Scan for the cell matching the given text and deliver its (X, Y) coordinate at center. 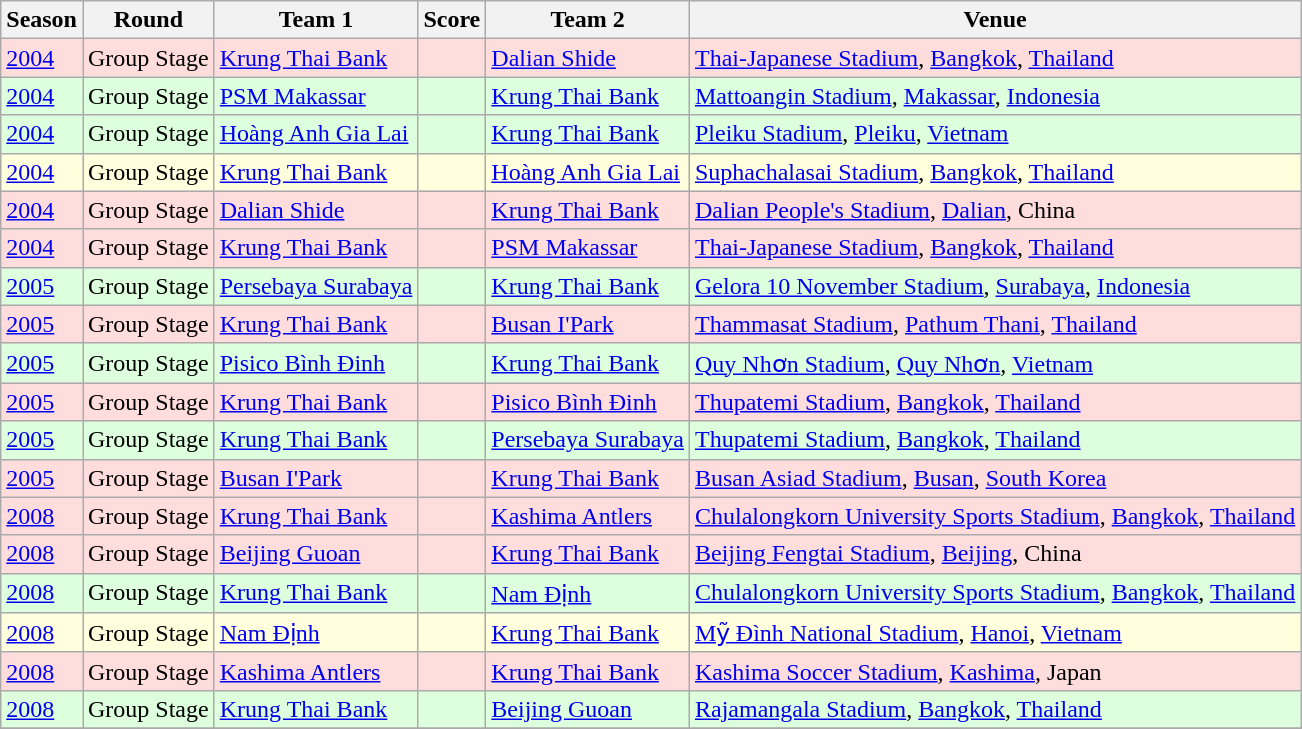
Dalian People's Stadium, Dalian, China (994, 210)
Kashima Soccer Stadium, Kashima, Japan (994, 671)
Beijing Fengtai Stadium, Beijing, China (994, 554)
Venue (994, 20)
Mỹ Đình National Stadium, Hanoi, Vietnam (994, 633)
Thammasat Stadium, Pathum Thani, Thailand (994, 324)
Suphachalasai Stadium, Bangkok, Thailand (994, 172)
Pleiku Stadium, Pleiku, Vietnam (994, 134)
Rajamangala Stadium, Bangkok, Thailand (994, 709)
Mattoangin Stadium, Makassar, Indonesia (994, 96)
Quy Nhơn Stadium, Quy Nhơn, Vietnam (994, 363)
Team 1 (316, 20)
Round (148, 20)
Score (452, 20)
Gelora 10 November Stadium, Surabaya, Indonesia (994, 286)
Season (42, 20)
Team 2 (588, 20)
Busan Asiad Stadium, Busan, South Korea (994, 478)
